Pinpoint the cell where the given text exists, returning its (X, Y) midpoint coordinate. 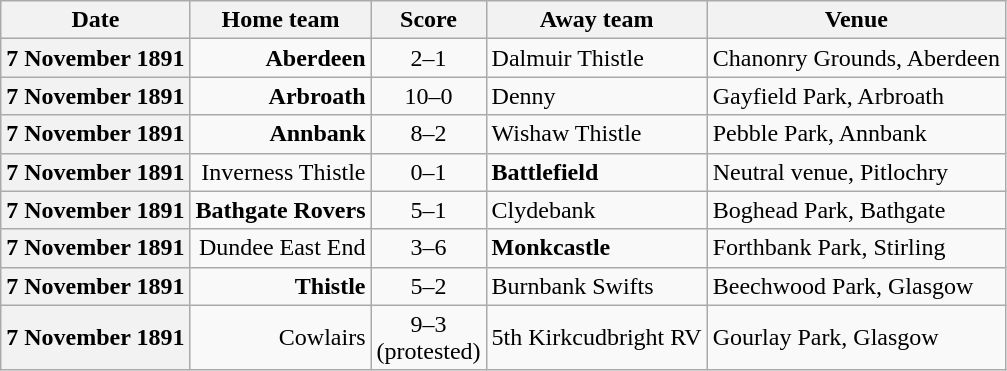
Burnbank Swifts (596, 286)
Bathgate Rovers (280, 210)
Cowlairs (280, 338)
Inverness Thistle (280, 172)
Denny (596, 96)
Arbroath (280, 96)
Gayfield Park, Arbroath (856, 96)
Home team (280, 20)
Neutral venue, Pitlochry (856, 172)
Dalmuir Thistle (596, 58)
2–1 (428, 58)
Battlefield (596, 172)
Thistle (280, 286)
0–1 (428, 172)
Dundee East End (280, 248)
Away team (596, 20)
Score (428, 20)
Boghead Park, Bathgate (856, 210)
Wishaw Thistle (596, 134)
Annbank (280, 134)
Forthbank Park, Stirling (856, 248)
5–2 (428, 286)
Aberdeen (280, 58)
5–1 (428, 210)
Monkcastle (596, 248)
Date (96, 20)
Clydebank (596, 210)
5th Kirkcudbright RV (596, 338)
3–6 (428, 248)
Gourlay Park, Glasgow (856, 338)
9–3(protested) (428, 338)
Chanonry Grounds, Aberdeen (856, 58)
Pebble Park, Annbank (856, 134)
Venue (856, 20)
Beechwood Park, Glasgow (856, 286)
8–2 (428, 134)
10–0 (428, 96)
